From the cell containing the given text, extract its center point as (x, y) coordinate. 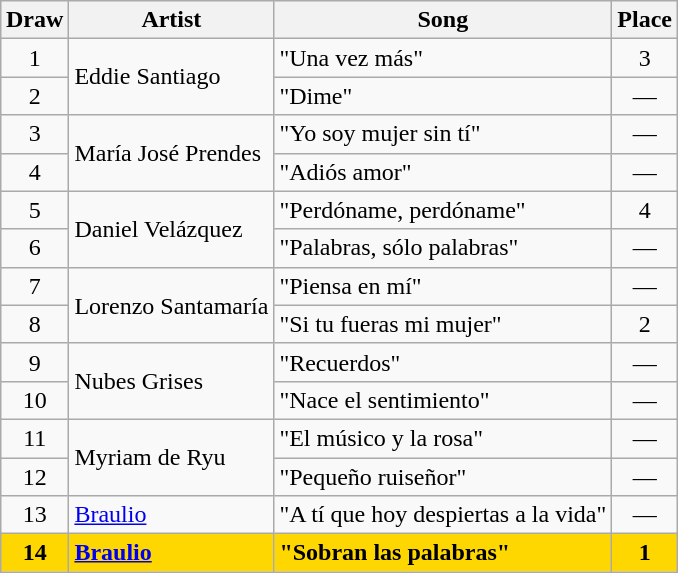
"Palabras, sólo palabras" (443, 248)
Daniel Velázquez (172, 229)
"Recuerdos" (443, 362)
Draw (34, 20)
7 (34, 286)
5 (34, 210)
"Sobran las palabras" (443, 553)
"Una vez más" (443, 58)
"Perdóname, perdóname" (443, 210)
"Si tu fueras mi mujer" (443, 324)
Myriam de Ryu (172, 457)
"El músico y la rosa" (443, 438)
9 (34, 362)
"A tí que hoy despiertas a la vida" (443, 515)
Lorenzo Santamaría (172, 305)
Place (645, 20)
"Piensa en mí" (443, 286)
Eddie Santiago (172, 77)
"Nace el sentimiento" (443, 400)
11 (34, 438)
12 (34, 477)
Nubes Grises (172, 381)
"Dime" (443, 96)
10 (34, 400)
"Yo soy mujer sin tí" (443, 134)
14 (34, 553)
8 (34, 324)
"Adiós amor" (443, 172)
Song (443, 20)
María José Prendes (172, 153)
Artist (172, 20)
"Pequeño ruiseñor" (443, 477)
13 (34, 515)
6 (34, 248)
